For the text-containing cell, return its midpoint in (x, y) coordinate format. 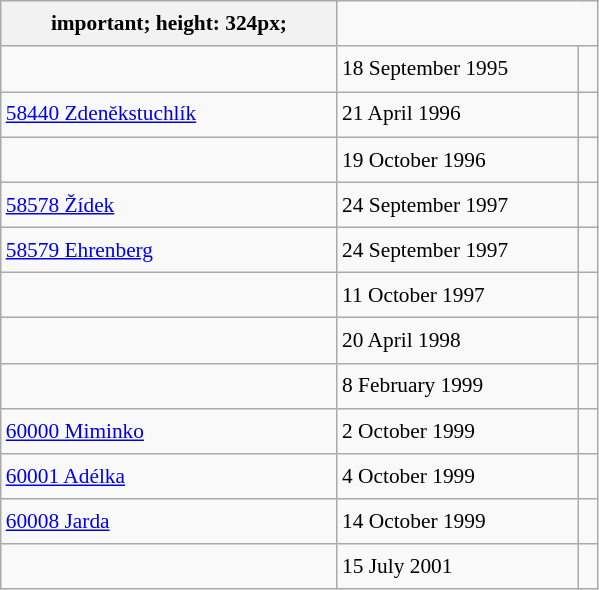
58578 Žídek (169, 204)
important; height: 324px; (169, 24)
60008 Jarda (169, 522)
58440 Zdeněkstuchlík (169, 114)
58579 Ehrenberg (169, 250)
19 October 1996 (458, 160)
2 October 1999 (458, 430)
11 October 1997 (458, 296)
8 February 1999 (458, 386)
20 April 1998 (458, 340)
14 October 1999 (458, 522)
15 July 2001 (458, 566)
21 April 1996 (458, 114)
60001 Adélka (169, 476)
18 September 1995 (458, 68)
4 October 1999 (458, 476)
60000 Miminko (169, 430)
